Extract the (x, y) coordinate from the center of the cell holding the provided text.  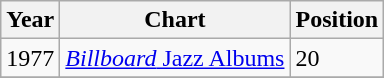
Year (30, 20)
Billboard Jazz Albums (175, 58)
Chart (175, 20)
1977 (30, 58)
Position (337, 20)
20 (337, 58)
